Detect which cell encompasses the target text, then output its (x, y) center coordinate. 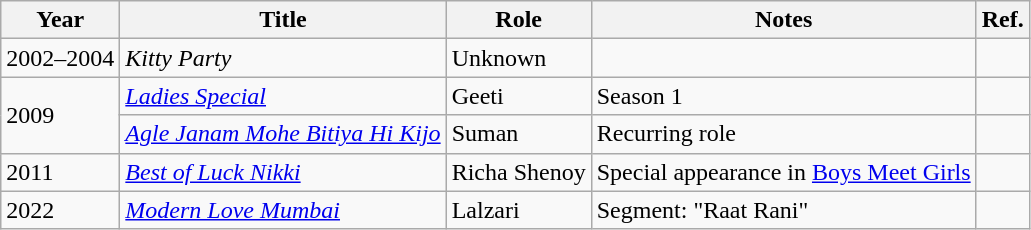
Unknown (518, 58)
Season 1 (784, 96)
Ref. (1002, 20)
2011 (60, 172)
Title (283, 20)
Suman (518, 134)
Richa Shenoy (518, 172)
Ladies Special (283, 96)
Kitty Party (283, 58)
Geeti (518, 96)
Lalzari (518, 210)
2002–2004 (60, 58)
Year (60, 20)
Best of Luck Nikki (283, 172)
Modern Love Mumbai (283, 210)
2022 (60, 210)
Recurring role (784, 134)
Agle Janam Mohe Bitiya Hi Kijo (283, 134)
2009 (60, 115)
Role (518, 20)
Segment: "Raat Rani" (784, 210)
Notes (784, 20)
Special appearance in Boys Meet Girls (784, 172)
